Locate the cell with the specified text and output its (X, Y) center coordinate. 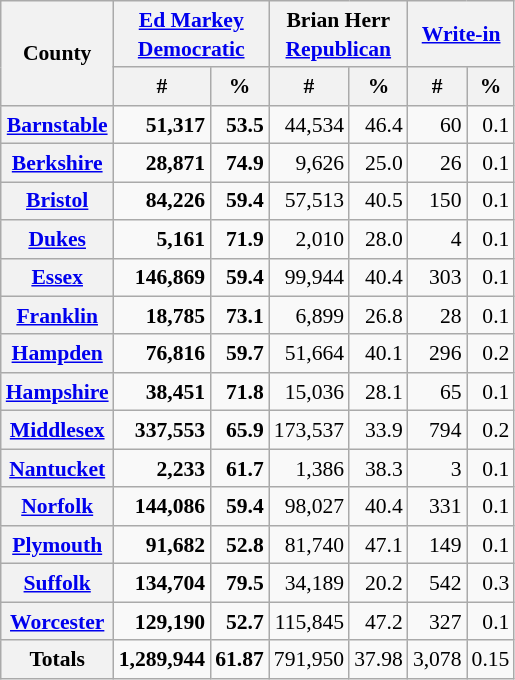
38.3 (378, 468)
71.8 (240, 392)
Suffolk (58, 583)
Worcester (58, 621)
84,226 (162, 201)
37.98 (378, 659)
Brian HerrRepublican (338, 34)
33.9 (378, 430)
Hampden (58, 354)
134,704 (162, 583)
144,086 (162, 507)
47.1 (378, 545)
40.5 (378, 201)
40.1 (378, 354)
53.5 (240, 125)
3,078 (438, 659)
9,626 (309, 163)
28.1 (378, 392)
73.1 (240, 316)
Totals (58, 659)
28 (438, 316)
98,027 (309, 507)
59.7 (240, 354)
173,537 (309, 430)
337,553 (162, 430)
61.87 (240, 659)
Dukes (58, 239)
3 (438, 468)
28,871 (162, 163)
65 (438, 392)
4 (438, 239)
Ed MarkeyDemocratic (192, 34)
149 (438, 545)
115,845 (309, 621)
57,513 (309, 201)
46.4 (378, 125)
542 (438, 583)
18,785 (162, 316)
Barnstable (58, 125)
25.0 (378, 163)
296 (438, 354)
2,010 (309, 239)
44,534 (309, 125)
2,233 (162, 468)
51,664 (309, 354)
Plymouth (58, 545)
0.3 (491, 583)
74.9 (240, 163)
60 (438, 125)
26.8 (378, 316)
71.9 (240, 239)
Franklin (58, 316)
34,189 (309, 583)
327 (438, 621)
26 (438, 163)
794 (438, 430)
150 (438, 201)
28.0 (378, 239)
81,740 (309, 545)
Essex (58, 277)
52.8 (240, 545)
Berkshire (58, 163)
51,317 (162, 125)
6,899 (309, 316)
129,190 (162, 621)
County (58, 53)
15,036 (309, 392)
303 (438, 277)
Norfolk (58, 507)
Middlesex (58, 430)
91,682 (162, 545)
Hampshire (58, 392)
79.5 (240, 583)
38,451 (162, 392)
47.2 (378, 621)
76,816 (162, 354)
Bristol (58, 201)
1,386 (309, 468)
5,161 (162, 239)
99,944 (309, 277)
20.2 (378, 583)
146,869 (162, 277)
Nantucket (58, 468)
331 (438, 507)
65.9 (240, 430)
791,950 (309, 659)
61.7 (240, 468)
52.7 (240, 621)
0.15 (491, 659)
Write-in (462, 34)
1,289,944 (162, 659)
